Return the [X, Y] coordinate for the center point of the cell that contains the specified text.  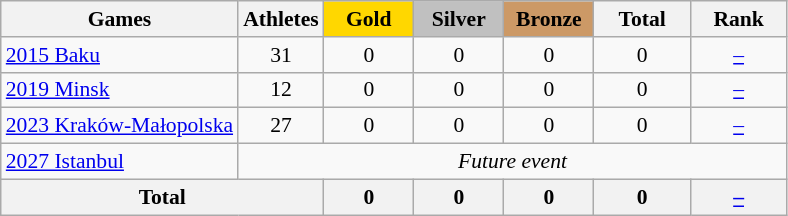
2015 Baku [120, 55]
Future event [512, 162]
Rank [738, 19]
12 [281, 90]
Silver [459, 19]
Athletes [281, 19]
Games [120, 19]
Gold [369, 19]
2023 Kraków-Małopolska [120, 126]
2019 Minsk [120, 90]
2027 Istanbul [120, 162]
Bronze [549, 19]
27 [281, 126]
31 [281, 55]
